Identify which cell holds the provided text, then report its (X, Y) central coordinate. 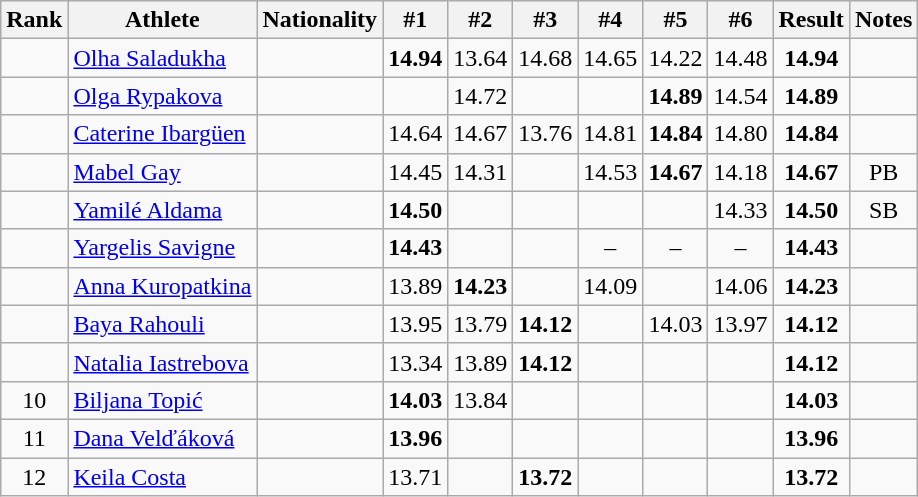
14.06 (740, 286)
Keila Costa (162, 477)
13.84 (480, 400)
#4 (610, 20)
#6 (740, 20)
Anna Kuropatkina (162, 286)
14.33 (740, 210)
14.72 (480, 96)
Olha Saladukha (162, 58)
Nationality (320, 20)
Yamilé Aldama (162, 210)
#5 (676, 20)
14.68 (546, 58)
14.53 (610, 172)
Result (811, 20)
Yargelis Savigne (162, 248)
Dana Velďáková (162, 438)
11 (34, 438)
Athlete (162, 20)
14.31 (480, 172)
14.09 (610, 286)
14.18 (740, 172)
14.48 (740, 58)
10 (34, 400)
#3 (546, 20)
PB (883, 172)
13.64 (480, 58)
SB (883, 210)
13.97 (740, 324)
Olga Rypakova (162, 96)
14.81 (610, 134)
Notes (883, 20)
14.45 (416, 172)
14.65 (610, 58)
Biljana Topić (162, 400)
14.80 (740, 134)
Natalia Iastrebova (162, 362)
Mabel Gay (162, 172)
14.22 (676, 58)
13.71 (416, 477)
12 (34, 477)
Caterine Ibargüen (162, 134)
13.34 (416, 362)
13.95 (416, 324)
#2 (480, 20)
13.76 (546, 134)
14.64 (416, 134)
#1 (416, 20)
13.79 (480, 324)
14.54 (740, 96)
Rank (34, 20)
Baya Rahouli (162, 324)
